Identify which cell holds the provided text, then report its [x, y] central coordinate. 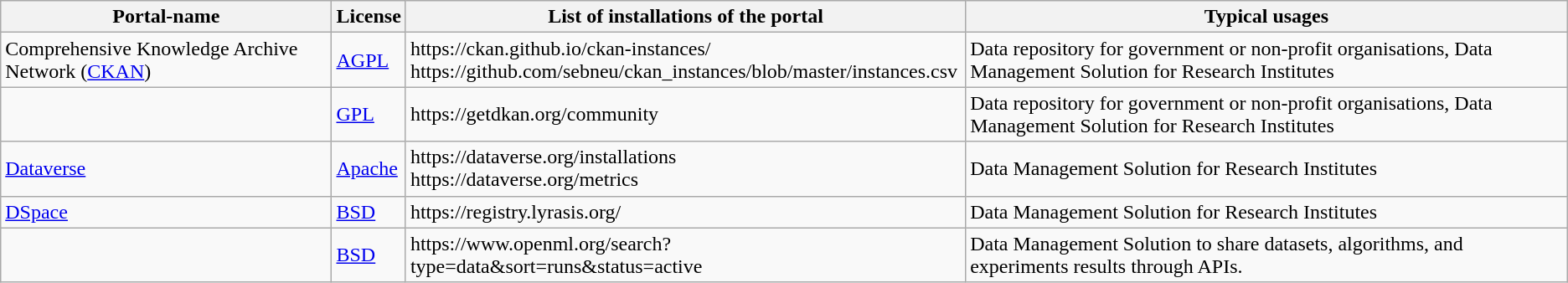
https://registry.lyrasis.org/ [685, 212]
Portal-name [166, 17]
List of installations of the portal [685, 17]
https://dataverse.org/installationshttps://dataverse.org/metrics [685, 169]
Comprehensive Knowledge Archive Network (CKAN) [166, 60]
Typical usages [1266, 17]
DSpace [166, 212]
https://getdkan.org/community [685, 114]
https://www.openml.org/search?type=data&sort=runs&status=active [685, 255]
License [369, 17]
Data Management Solution to share datasets, algorithms, and experiments results through APIs. [1266, 255]
Dataverse [166, 169]
GPL [369, 114]
https://ckan.github.io/ckan-instances/https://github.com/sebneu/ckan_instances/blob/master/instances.csv [685, 60]
Apache [369, 169]
AGPL [369, 60]
